Extract the (X, Y) coordinate from the center of the cell holding the provided text.  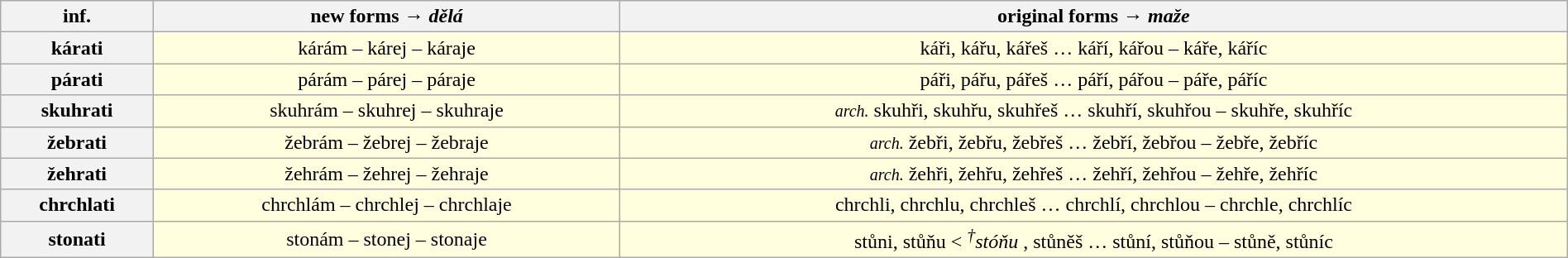
skuhrati (78, 111)
párám – párej – páraje (386, 79)
original forms → maže (1094, 17)
páři, pářu, pářeš … páří, pářou – páře, páříc (1094, 79)
chrchlám – chrchlej – chrchlaje (386, 205)
stůni, stůňu < †stóňu , stůněš … stůní, stůňou – stůně, stůníc (1094, 240)
inf. (78, 17)
arch. žebři, žebřu, žebřeš … žebří, žebřou – žebře, žebříc (1094, 142)
párati (78, 79)
arch. žehři, žehřu, žehřeš … žehří, žehřou – žehře, žehříc (1094, 174)
žebrati (78, 142)
arch. skuhři, skuhřu, skuhřeš … skuhří, skuhřou – skuhře, skuhříc (1094, 111)
chrchlati (78, 205)
káři, kářu, kářeš … káří, kářou – káře, káříc (1094, 48)
stonám – stonej – stonaje (386, 240)
chrchli, chrchlu, chrchleš … chrchlí, chrchlou – chrchle, chrchlíc (1094, 205)
žehrám – žehrej – žehraje (386, 174)
žehrati (78, 174)
new forms → dělá (386, 17)
kárati (78, 48)
stonati (78, 240)
skuhrám – skuhrej – skuhraje (386, 111)
kárám – kárej – káraje (386, 48)
žebrám – žebrej – žebraje (386, 142)
